Detect which cell encompasses the target text, then output its [x, y] center coordinate. 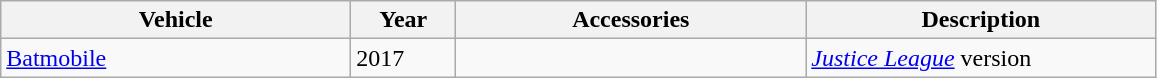
Vehicle [176, 20]
Batmobile [176, 58]
Description [981, 20]
Justice League version [981, 58]
Accessories [631, 20]
2017 [404, 58]
Year [404, 20]
